Search for the cell housing the specified text and yield its (x, y) center coordinate. 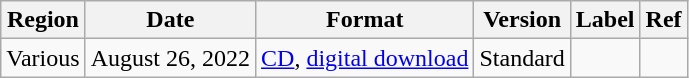
CD, digital download (365, 58)
Format (365, 20)
Label (605, 20)
Standard (522, 58)
August 26, 2022 (170, 58)
Date (170, 20)
Version (522, 20)
Ref (664, 20)
Various (43, 58)
Region (43, 20)
